Identify which cell holds the provided text, then report its (X, Y) central coordinate. 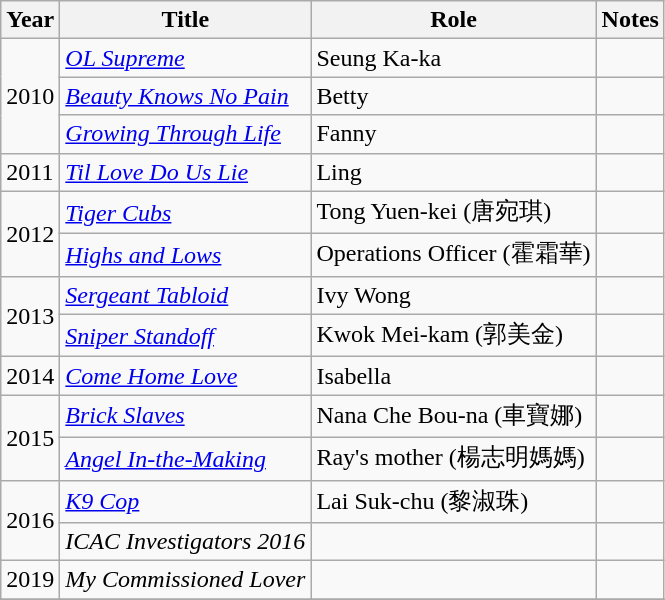
Sniper Standoff (186, 336)
Til Love Do Us Lie (186, 172)
Growing Through Life (186, 134)
ICAC Investigators 2016 (186, 542)
Isabella (454, 376)
2010 (30, 96)
Lai Suk-chu (黎淑珠) (454, 502)
Tong Yuen-kei (唐宛琪) (454, 212)
Fanny (454, 134)
Seung Ka-ka (454, 58)
K9 Cop (186, 502)
Role (454, 20)
Come Home Love (186, 376)
Sergeant Tabloid (186, 295)
Ling (454, 172)
Angel In-the-Making (186, 458)
Nana Che Bou-na (車寶娜) (454, 416)
2015 (30, 438)
2013 (30, 316)
Tiger Cubs (186, 212)
Title (186, 20)
2014 (30, 376)
2016 (30, 520)
Kwok Mei-kam (郭美金) (454, 336)
OL Supreme (186, 58)
Notes (630, 20)
Highs and Lows (186, 256)
My Commissioned Lover (186, 580)
2011 (30, 172)
Beauty Knows No Pain (186, 96)
Ivy Wong (454, 295)
2019 (30, 580)
Betty (454, 96)
Year (30, 20)
Brick Slaves (186, 416)
Operations Officer (霍霜華) (454, 256)
Ray's mother (楊志明媽媽) (454, 458)
2012 (30, 234)
